Return the [x, y] coordinate for the center point of the cell that contains the specified text.  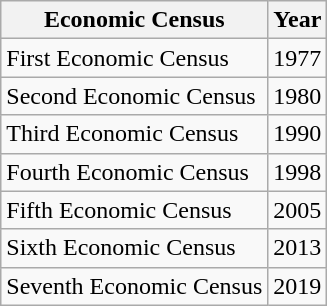
1990 [298, 134]
Third Economic Census [134, 134]
2019 [298, 286]
Fourth Economic Census [134, 172]
1980 [298, 96]
2013 [298, 248]
Economic Census [134, 20]
Year [298, 20]
Sixth Economic Census [134, 248]
Fifth Economic Census [134, 210]
Second Economic Census [134, 96]
1998 [298, 172]
2005 [298, 210]
1977 [298, 58]
Seventh Economic Census [134, 286]
First Economic Census [134, 58]
